Detect which cell encompasses the target text, then output its [x, y] center coordinate. 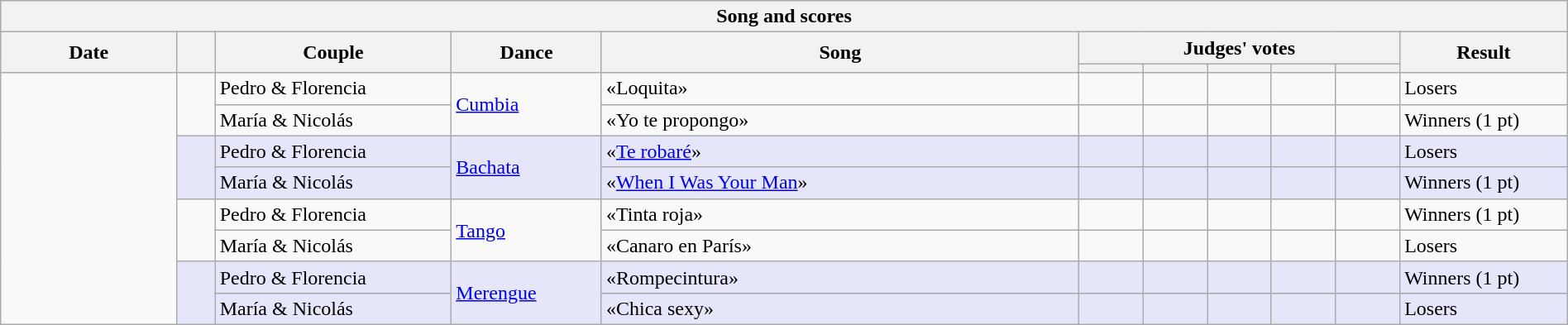
Date [89, 53]
Tango [527, 230]
«Yo te propongo» [840, 120]
Bachata [527, 167]
Cumbia [527, 104]
«When I Was Your Man» [840, 183]
Result [1484, 53]
Couple [333, 53]
«Rompecintura» [840, 277]
Song [840, 53]
Judges' votes [1239, 48]
«Chica sexy» [840, 308]
Song and scores [784, 17]
Dance [527, 53]
«Tinta roja» [840, 214]
«Canaro en París» [840, 246]
«Loquita» [840, 88]
«Te robaré» [840, 151]
Merengue [527, 293]
